Identify which cell holds the provided text, then report its (x, y) central coordinate. 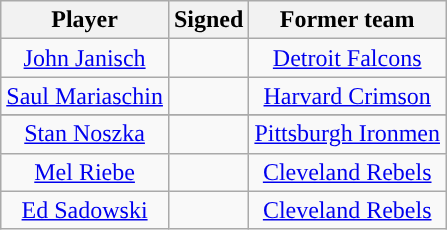
Former team (348, 20)
Stan Noszka (85, 134)
Signed (208, 20)
Mel Riebe (85, 172)
Ed Sadowski (85, 210)
Detroit Falcons (348, 58)
Saul Mariaschin (85, 96)
Pittsburgh Ironmen (348, 134)
John Janisch (85, 58)
Harvard Crimson (348, 96)
Player (85, 20)
